For the text-containing cell, return its midpoint in [x, y] coordinate format. 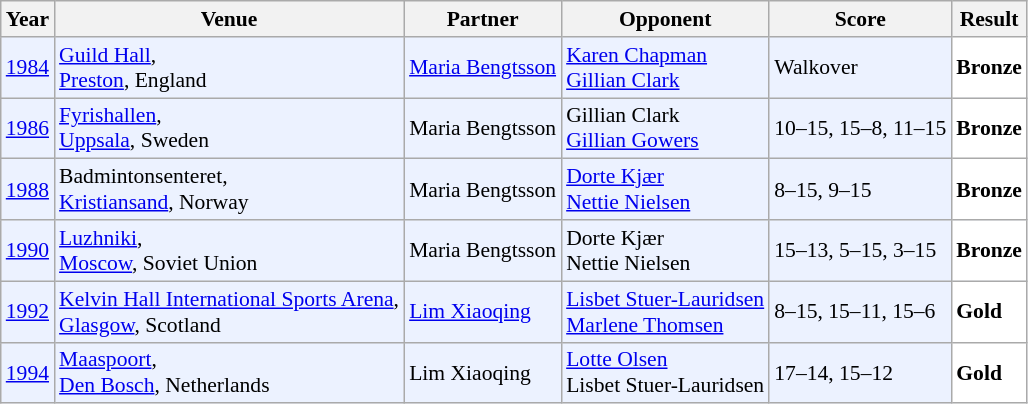
Score [860, 19]
1984 [28, 68]
Result [989, 19]
Venue [229, 19]
15–13, 5–15, 3–15 [860, 250]
Lisbet Stuer-Lauridsen Marlene Thomsen [665, 312]
Partner [482, 19]
Walkover [860, 68]
Lotte Olsen Lisbet Stuer-Lauridsen [665, 372]
1990 [28, 250]
Karen Chapman Gillian Clark [665, 68]
1988 [28, 190]
Maaspoort,Den Bosch, Netherlands [229, 372]
Luzhniki,Moscow, Soviet Union [229, 250]
8–15, 15–11, 15–6 [860, 312]
Badmintonsenteret,Kristiansand, Norway [229, 190]
Kelvin Hall International Sports Arena,Glasgow, Scotland [229, 312]
Opponent [665, 19]
1986 [28, 128]
Year [28, 19]
Guild Hall,Preston, England [229, 68]
17–14, 15–12 [860, 372]
Gillian Clark Gillian Gowers [665, 128]
8–15, 9–15 [860, 190]
1992 [28, 312]
10–15, 15–8, 11–15 [860, 128]
1994 [28, 372]
Fyrishallen,Uppsala, Sweden [229, 128]
